From the cell containing the given text, extract its center point as [X, Y] coordinate. 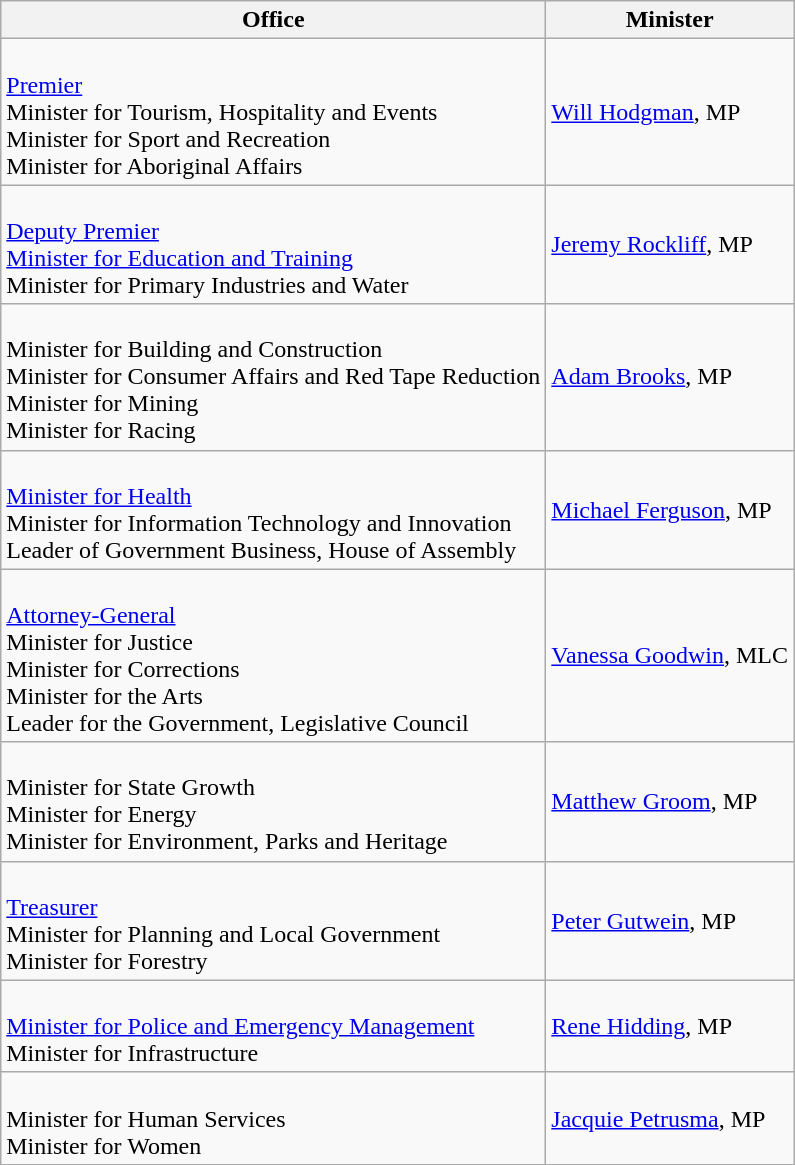
Minister for Human Services Minister for Women [274, 1118]
Deputy Premier Minister for Education and Training Minister for Primary Industries and Water [274, 244]
Matthew Groom, MP [670, 802]
Jeremy Rockliff, MP [670, 244]
Michael Ferguson, MP [670, 510]
Office [274, 20]
Rene Hidding, MP [670, 1026]
Adam Brooks, MP [670, 377]
Treasurer Minister for Planning and Local Government Minister for Forestry [274, 920]
Minister for Health Minister for Information Technology and Innovation Leader of Government Business, House of Assembly [274, 510]
Attorney-General Minister for Justice Minister for Corrections Minister for the Arts Leader for the Government, Legislative Council [274, 656]
Minister [670, 20]
Minister for State Growth Minister for Energy Minister for Environment, Parks and Heritage [274, 802]
Peter Gutwein, MP [670, 920]
Minister for Police and Emergency Management Minister for Infrastructure [274, 1026]
Premier Minister for Tourism, Hospitality and Events Minister for Sport and Recreation Minister for Aboriginal Affairs [274, 112]
Vanessa Goodwin, MLC [670, 656]
Minister for Building and Construction Minister for Consumer Affairs and Red Tape Reduction Minister for Mining Minister for Racing [274, 377]
Will Hodgman, MP [670, 112]
Jacquie Petrusma, MP [670, 1118]
